From the cell containing the given text, extract its center point as [x, y] coordinate. 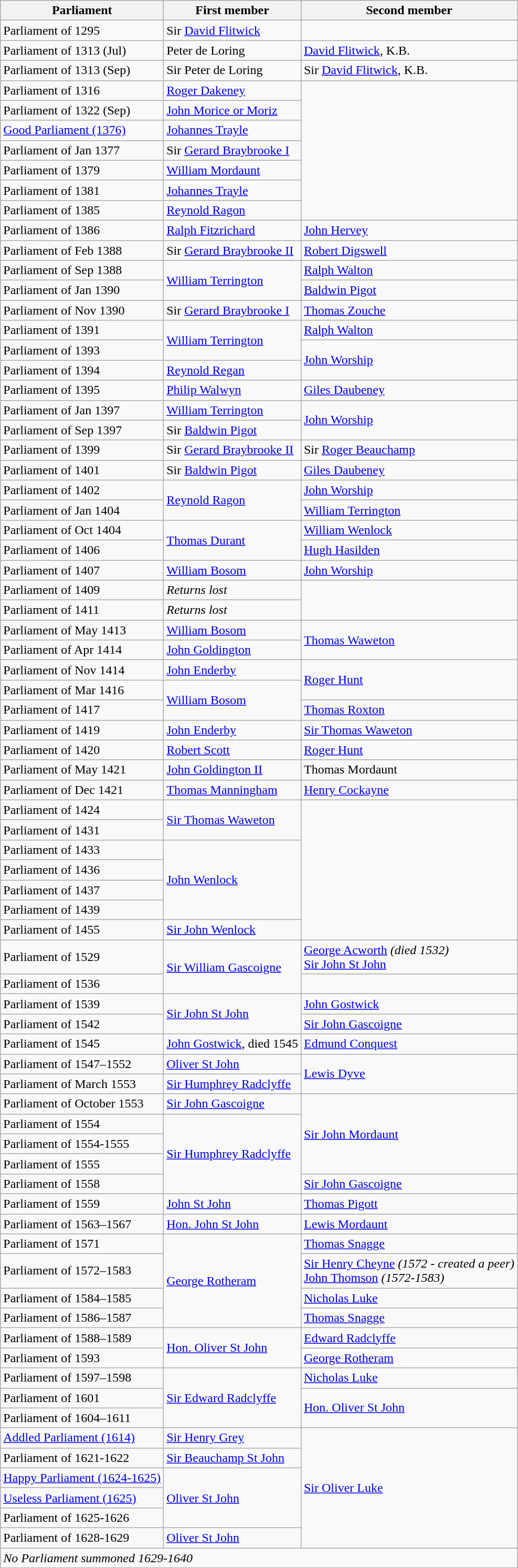
Parliament of 1529 [82, 957]
Parliament of 1563–1567 [82, 1224]
Parliament of 1558 [82, 1184]
Parliament of 1316 [82, 90]
Parliament of 1394 [82, 370]
Parliament of Dec 1421 [82, 790]
Parliament of Nov 1414 [82, 670]
Parliament of 1586–1587 [82, 1318]
Parliament of 1295 [82, 30]
Useless Parliament (1625) [82, 1498]
Parliament of 1386 [82, 230]
Ralph Fitzrichard [232, 230]
Robert Digswell [409, 250]
Parliament [82, 11]
Parliament of 1409 [82, 590]
John Gostwick, died 1545 [232, 1044]
Parliament of Mar 1416 [82, 690]
Parliament of 1407 [82, 570]
Parliament of 1322 (Sep) [82, 110]
Thomas Roxton [409, 710]
Sir Peter de Loring [232, 70]
John St John [232, 1204]
First member [232, 11]
Parliament of May 1413 [82, 630]
Parliament of 1601 [82, 1398]
Parliament of 1604–1611 [82, 1418]
No Parliament summoned 1629-1640 [259, 1558]
Parliament of Jan 1397 [82, 410]
John Hervey [409, 230]
Parliament of 1555 [82, 1164]
Parliament of 1402 [82, 490]
Sir Roger Beauchamp [409, 450]
Robert Scott [232, 750]
Parliament of 1588–1589 [82, 1338]
Sir Beauchamp St John [232, 1458]
John Goldington II [232, 770]
Parliament of 1313 (Sep) [82, 70]
John Morice or Moriz [232, 110]
Reynold Regan [232, 370]
Sir Henry Cheyne (1572 - created a peer)John Thomson (1572-1583) [409, 1271]
Thomas Zouche [409, 310]
Parliament of 1436 [82, 870]
Edward Radclyffe [409, 1338]
William Mordaunt [232, 170]
Parliament of Sep 1397 [82, 430]
Peter de Loring [232, 50]
Good Parliament (1376) [82, 130]
Sir John St John [232, 1014]
Parliament of Sep 1388 [82, 270]
Sir Henry Grey [232, 1438]
Parliament of 1313 (Jul) [82, 50]
Parliament of 1628-1629 [82, 1538]
Lewis Mordaunt [409, 1224]
Hon. John St John [232, 1224]
Parliament of 1439 [82, 910]
Parliament of Nov 1390 [82, 310]
Parliament of Apr 1414 [82, 650]
Parliament of March 1553 [82, 1084]
John Wenlock [232, 880]
Parliament of 1545 [82, 1044]
Philip Walwyn [232, 390]
Parliament of 1547–1552 [82, 1064]
Roger Dakeney [232, 90]
Parliament of 1571 [82, 1244]
Sir William Gascoigne [232, 967]
Parliament of 1391 [82, 330]
Sir Oliver Luke [409, 1488]
Parliament of 1433 [82, 850]
Parliament of 1385 [82, 210]
Parliament of 1406 [82, 550]
William Wenlock [409, 530]
Parliament of 1424 [82, 810]
Sir Edward Radclyffe [232, 1398]
Sir David Flitwick, K.B. [409, 70]
Parliament of 1437 [82, 890]
Parliament of 1621-1622 [82, 1458]
Parliament of 1539 [82, 1004]
Henry Cockayne [409, 790]
Parliament of May 1421 [82, 770]
Parliament of 1417 [82, 710]
Parliament of 1379 [82, 170]
Parliament of 1393 [82, 350]
John Goldington [232, 650]
Parliament of 1431 [82, 830]
Parliament of 1554-1555 [82, 1144]
Thomas Pigott [409, 1204]
Parliament of 1395 [82, 390]
Parliament of Feb 1388 [82, 250]
Parliament of 1455 [82, 930]
Sir David Flitwick [232, 30]
Edmund Conquest [409, 1044]
Parliament of 1381 [82, 190]
Second member [409, 11]
Parliament of Jan 1377 [82, 150]
Happy Parliament (1624-1625) [82, 1478]
Parliament of 1401 [82, 470]
Parliament of 1597–1598 [82, 1378]
Parliament of Jan 1390 [82, 290]
Parliament of 1419 [82, 730]
Addled Parliament (1614) [82, 1438]
Sir John Mordaunt [409, 1134]
Parliament of Jan 1404 [82, 510]
Parliament of October 1553 [82, 1104]
Parliament of 1572–1583 [82, 1271]
Parliament of 1584–1585 [82, 1298]
Parliament of 1420 [82, 750]
Thomas Mordaunt [409, 770]
Parliament of 1625-1626 [82, 1518]
David Flitwick, K.B. [409, 50]
Thomas Manningham [232, 790]
Thomas Durant [232, 540]
Parliament of 1542 [82, 1024]
Parliament of 1411 [82, 610]
Parliament of 1536 [82, 984]
Sir John Wenlock [232, 930]
Parliament of 1554 [82, 1124]
Hugh Hasilden [409, 550]
Baldwin Pigot [409, 290]
Parliament of 1399 [82, 450]
Parliament of 1559 [82, 1204]
Thomas Waweton [409, 640]
Parliament of Oct 1404 [82, 530]
Lewis Dyve [409, 1074]
George Acworth (died 1532) Sir John St John [409, 957]
Parliament of 1593 [82, 1358]
John Gostwick [409, 1004]
